Output the [x, y] coordinate of the center of the cell containing the given text.  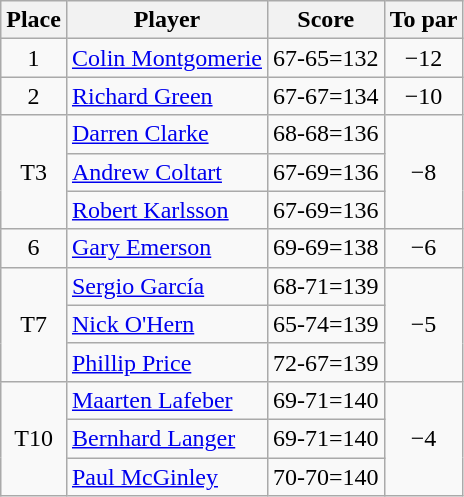
Robert Karlsson [166, 210]
69-69=138 [326, 248]
Richard Green [166, 96]
Maarten Lafeber [166, 400]
−12 [424, 58]
T7 [34, 324]
6 [34, 248]
T10 [34, 438]
Colin Montgomerie [166, 58]
Sergio García [166, 286]
65-74=139 [326, 324]
Bernhard Langer [166, 438]
1 [34, 58]
Darren Clarke [166, 134]
Player [166, 20]
−10 [424, 96]
Nick O'Hern [166, 324]
Phillip Price [166, 362]
Andrew Coltart [166, 172]
72-67=139 [326, 362]
68-68=136 [326, 134]
Score [326, 20]
67-67=134 [326, 96]
−8 [424, 172]
70-70=140 [326, 477]
−5 [424, 324]
−4 [424, 438]
2 [34, 96]
To par [424, 20]
T3 [34, 172]
Paul McGinley [166, 477]
−6 [424, 248]
67-65=132 [326, 58]
Place [34, 20]
Gary Emerson [166, 248]
68-71=139 [326, 286]
